Capture the cell that displays the provided text and extract its [X, Y] central coordinate. 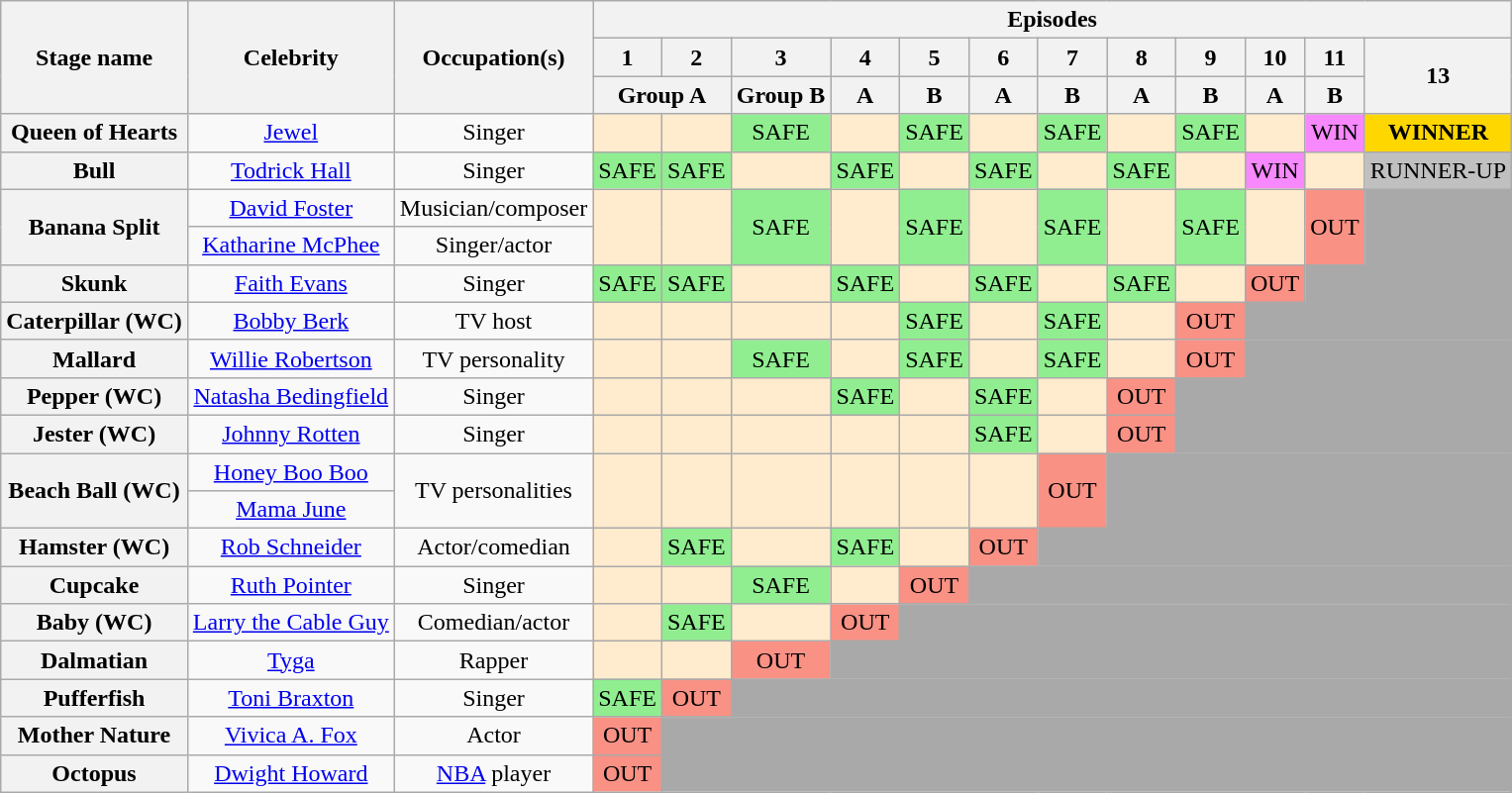
Octopus [95, 773]
Ruth Pointer [291, 585]
Mama June [291, 510]
7 [1072, 57]
Actor [493, 736]
4 [865, 57]
Singer/actor [493, 246]
Dalmatian [95, 660]
Jester (WC) [95, 434]
Honey Boo Boo [291, 472]
Bobby Berk [291, 321]
Natasha Bedingfield [291, 396]
Mallard [95, 358]
Johnny Rotten [291, 434]
Larry the Cable Guy [291, 623]
Caterpillar (WC) [95, 321]
NBA player [493, 773]
Celebrity [291, 57]
3 [780, 57]
WINNER [1438, 133]
Skunk [95, 283]
Stage name [95, 57]
Tyga [291, 660]
Banana Split [95, 227]
Pufferfish [95, 698]
9 [1211, 57]
6 [1003, 57]
2 [696, 57]
Bull [95, 170]
Rob Schneider [291, 547]
Musician/composer [493, 208]
TV personality [493, 358]
10 [1274, 57]
Occupation(s) [493, 57]
13 [1438, 76]
Vivica A. Fox [291, 736]
Episodes [1053, 20]
11 [1335, 57]
Comedian/actor [493, 623]
1 [628, 57]
Willie Robertson [291, 358]
Baby (WC) [95, 623]
David Foster [291, 208]
Toni Braxton [291, 698]
TV personalities [493, 491]
Group B [780, 95]
Jewel [291, 133]
Pepper (WC) [95, 396]
Mother Nature [95, 736]
RUNNER-UP [1438, 170]
8 [1142, 57]
Group A [662, 95]
Dwight Howard [291, 773]
Hamster (WC) [95, 547]
Actor/comedian [493, 547]
5 [935, 57]
Rapper [493, 660]
TV host [493, 321]
Queen of Hearts [95, 133]
Todrick Hall [291, 170]
Beach Ball (WC) [95, 491]
Katharine McPhee [291, 246]
Cupcake [95, 585]
Faith Evans [291, 283]
